Determine the (x, y) coordinate at the center of the cell enclosing the given text.  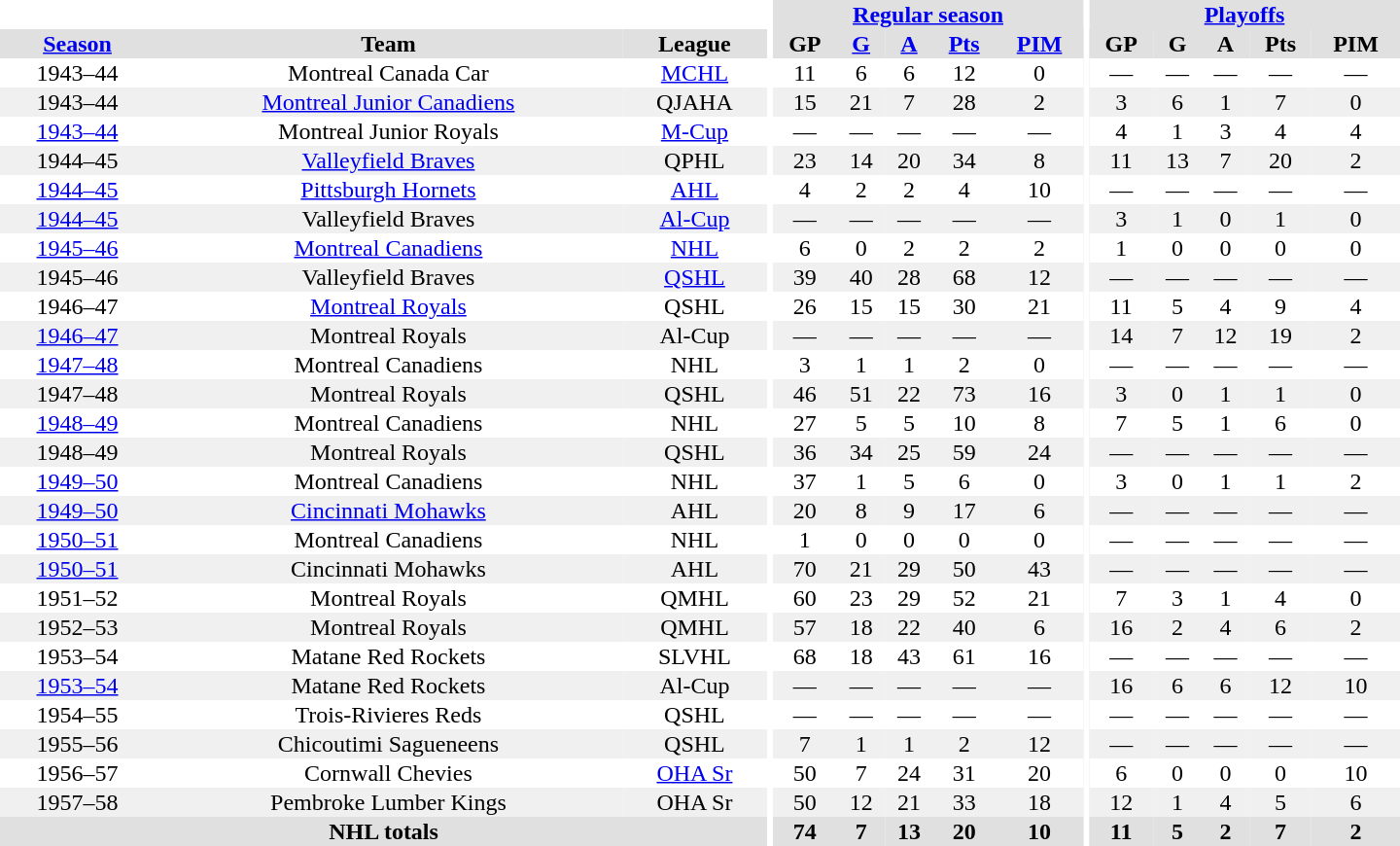
74 (805, 831)
QJAHA (694, 102)
League (694, 44)
Trois-Rivieres Reds (389, 715)
MCHL (694, 73)
Pittsburgh Hornets (389, 190)
Team (389, 44)
37 (805, 481)
Chicoutimi Sagueneens (389, 744)
33 (964, 802)
SLVHL (694, 656)
70 (805, 569)
1957–58 (78, 802)
27 (805, 423)
57 (805, 627)
25 (908, 452)
17 (964, 511)
NHL totals (383, 831)
QPHL (694, 160)
1954–55 (78, 715)
39 (805, 277)
Pembroke Lumber Kings (389, 802)
31 (964, 773)
51 (861, 394)
59 (964, 452)
19 (1280, 335)
M-Cup (694, 131)
52 (964, 598)
36 (805, 452)
1955–56 (78, 744)
73 (964, 394)
Montreal Junior Royals (389, 131)
1951–52 (78, 598)
Montreal Canada Car (389, 73)
Regular season (928, 15)
1956–57 (78, 773)
46 (805, 394)
30 (964, 306)
26 (805, 306)
Season (78, 44)
60 (805, 598)
Playoffs (1244, 15)
Cornwall Chevies (389, 773)
1952–53 (78, 627)
61 (964, 656)
Montreal Junior Canadiens (389, 102)
